Pinpoint the cell where the given text exists, returning its [x, y] midpoint coordinate. 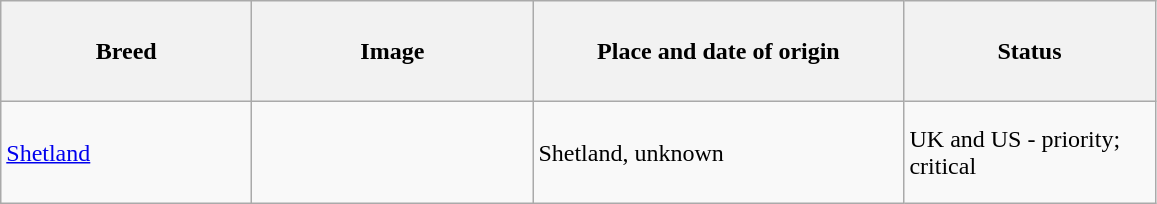
Breed [126, 52]
Status [1030, 52]
Image [392, 52]
Shetland [126, 152]
Shetland, unknown [718, 152]
Place and date of origin [718, 52]
UK and US - priority; critical [1030, 152]
